Determine the (x, y) coordinate at the center of the cell enclosing the given text.  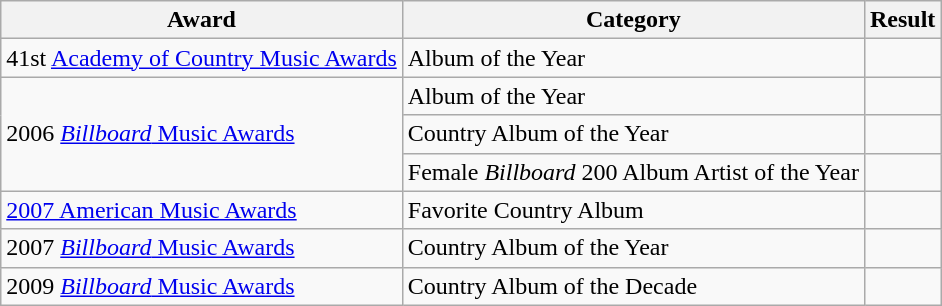
2009 Billboard Music Awards (202, 286)
Award (202, 20)
2007 Billboard Music Awards (202, 248)
Favorite Country Album (633, 210)
Female Billboard 200 Album Artist of the Year (633, 172)
Country Album of the Decade (633, 286)
2006 Billboard Music Awards (202, 134)
Result (902, 20)
41st Academy of Country Music Awards (202, 58)
Category (633, 20)
2007 American Music Awards (202, 210)
